Scan for the cell matching the given text and deliver its (X, Y) coordinate at center. 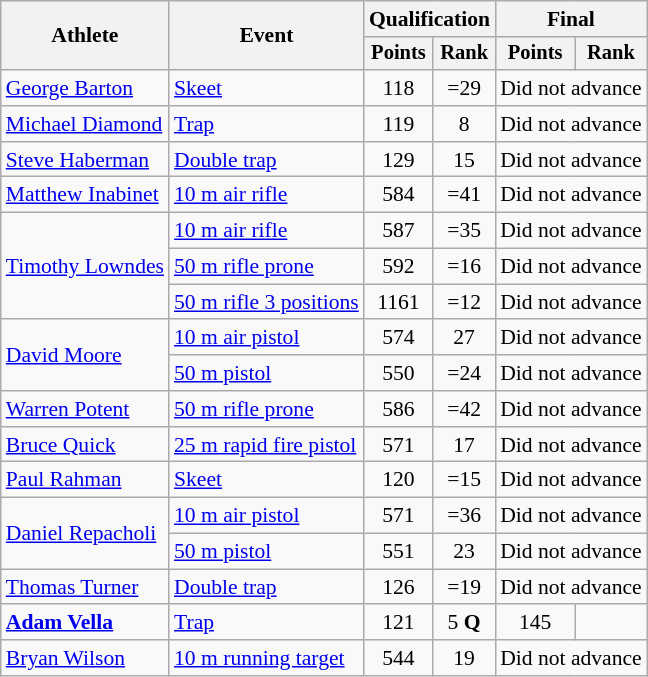
=42 (464, 409)
574 (398, 338)
19 (464, 658)
118 (398, 88)
Athlete (85, 36)
126 (398, 587)
1161 (398, 302)
10 m running target (266, 658)
544 (398, 658)
Event (266, 36)
145 (535, 623)
=15 (464, 480)
584 (398, 195)
Michael Diamond (85, 124)
=29 (464, 88)
=24 (464, 373)
=12 (464, 302)
592 (398, 267)
Steve Haberman (85, 160)
=35 (464, 231)
119 (398, 124)
551 (398, 552)
8 (464, 124)
5 Q (464, 623)
Final (571, 19)
550 (398, 373)
Daniel Repacholi (85, 534)
129 (398, 160)
586 (398, 409)
=36 (464, 516)
50 m rifle 3 positions (266, 302)
25 m rapid fire pistol (266, 445)
587 (398, 231)
Timothy Lowndes (85, 266)
Bruce Quick (85, 445)
27 (464, 338)
23 (464, 552)
Warren Potent (85, 409)
=41 (464, 195)
Paul Rahman (85, 480)
=19 (464, 587)
17 (464, 445)
George Barton (85, 88)
120 (398, 480)
Bryan Wilson (85, 658)
121 (398, 623)
Thomas Turner (85, 587)
Matthew Inabinet (85, 195)
15 (464, 160)
=16 (464, 267)
Qualification (430, 19)
Adam Vella (85, 623)
David Moore (85, 356)
